Scan for the cell matching the given text and deliver its [x, y] coordinate at center. 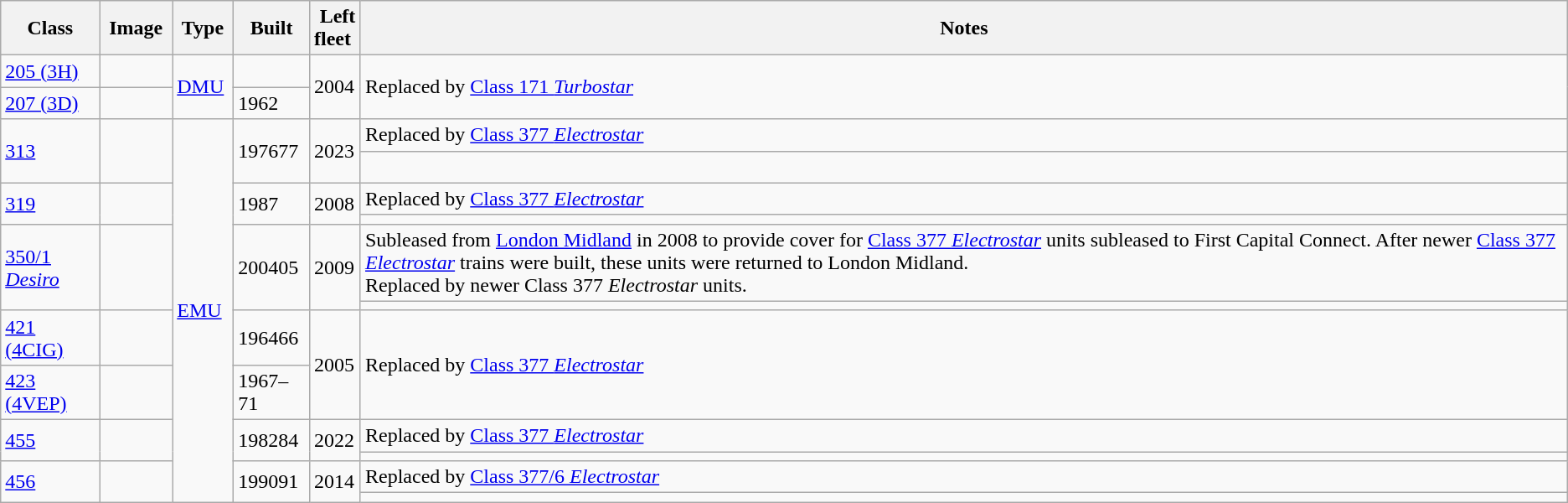
423 (4VEP) [50, 392]
350/1 Desiro [50, 267]
DMU [203, 87]
200405 [271, 267]
1987 [271, 203]
2014 [335, 481]
Type [203, 29]
207 (3D) [50, 103]
196466 [271, 337]
197677 [271, 151]
Class [50, 29]
Image [136, 29]
Notes [963, 29]
2004 [335, 87]
319 [50, 203]
Left fleet [335, 29]
2009 [335, 267]
198284 [271, 439]
205 (3H) [50, 71]
1967–71 [271, 392]
2008 [335, 203]
455 [50, 439]
EMU [203, 310]
Built [271, 29]
Replaced by Class 171 Turbostar [963, 87]
2022 [335, 439]
421 (4CIG) [50, 337]
2023 [335, 151]
456 [50, 481]
Replaced by Class 377/6 Electrostar [963, 477]
2005 [335, 365]
313 [50, 151]
1962 [271, 103]
199091 [271, 481]
